Search for the cell housing the specified text and yield its [x, y] center coordinate. 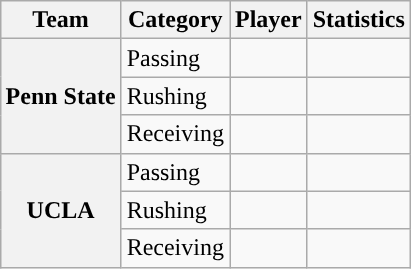
Category [175, 20]
UCLA [60, 210]
Player [269, 20]
Statistics [358, 20]
Penn State [60, 96]
Team [60, 20]
